Search for the cell housing the specified text and yield its (x, y) center coordinate. 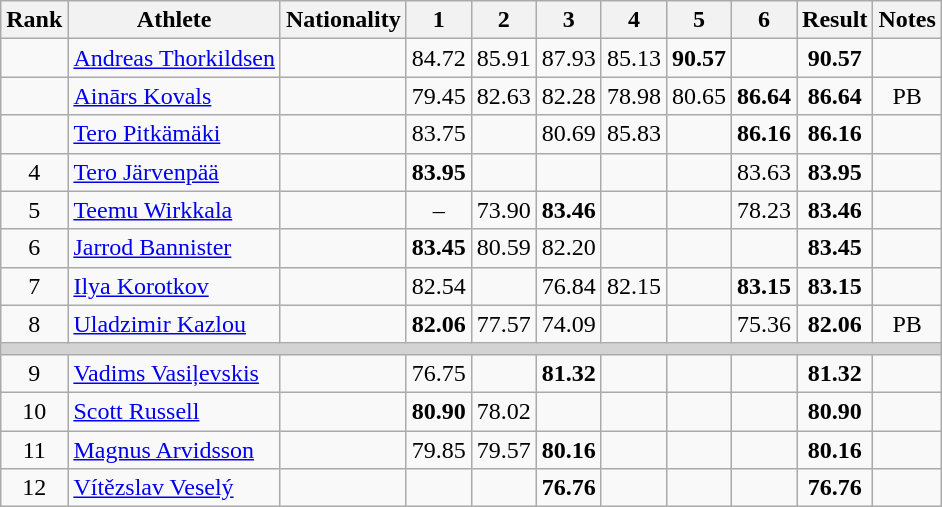
85.91 (504, 58)
79.57 (504, 449)
79.85 (438, 449)
78.23 (764, 210)
83.63 (764, 172)
Magnus Arvidsson (174, 449)
73.90 (504, 210)
80.65 (698, 96)
78.98 (634, 96)
76.75 (438, 373)
79.45 (438, 96)
77.57 (504, 324)
Ainārs Kovals (174, 96)
80.69 (568, 134)
Ilya Korotkov (174, 286)
74.09 (568, 324)
1 (438, 20)
Jarrod Bannister (174, 248)
Result (835, 20)
– (438, 210)
85.13 (634, 58)
Notes (907, 20)
8 (34, 324)
2 (504, 20)
76.84 (568, 286)
Tero Pitkämäki (174, 134)
75.36 (764, 324)
82.28 (568, 96)
82.20 (568, 248)
Nationality (343, 20)
78.02 (504, 411)
82.63 (504, 96)
82.54 (438, 286)
Scott Russell (174, 411)
Rank (34, 20)
Teemu Wirkkala (174, 210)
10 (34, 411)
Athlete (174, 20)
80.59 (504, 248)
Uladzimir Kazlou (174, 324)
83.75 (438, 134)
87.93 (568, 58)
12 (34, 488)
84.72 (438, 58)
Vadims Vasiļevskis (174, 373)
Andreas Thorkildsen (174, 58)
9 (34, 373)
7 (34, 286)
Tero Järvenpää (174, 172)
85.83 (634, 134)
3 (568, 20)
11 (34, 449)
Vítězslav Veselý (174, 488)
82.15 (634, 286)
